Detect which cell encompasses the target text, then output its [x, y] center coordinate. 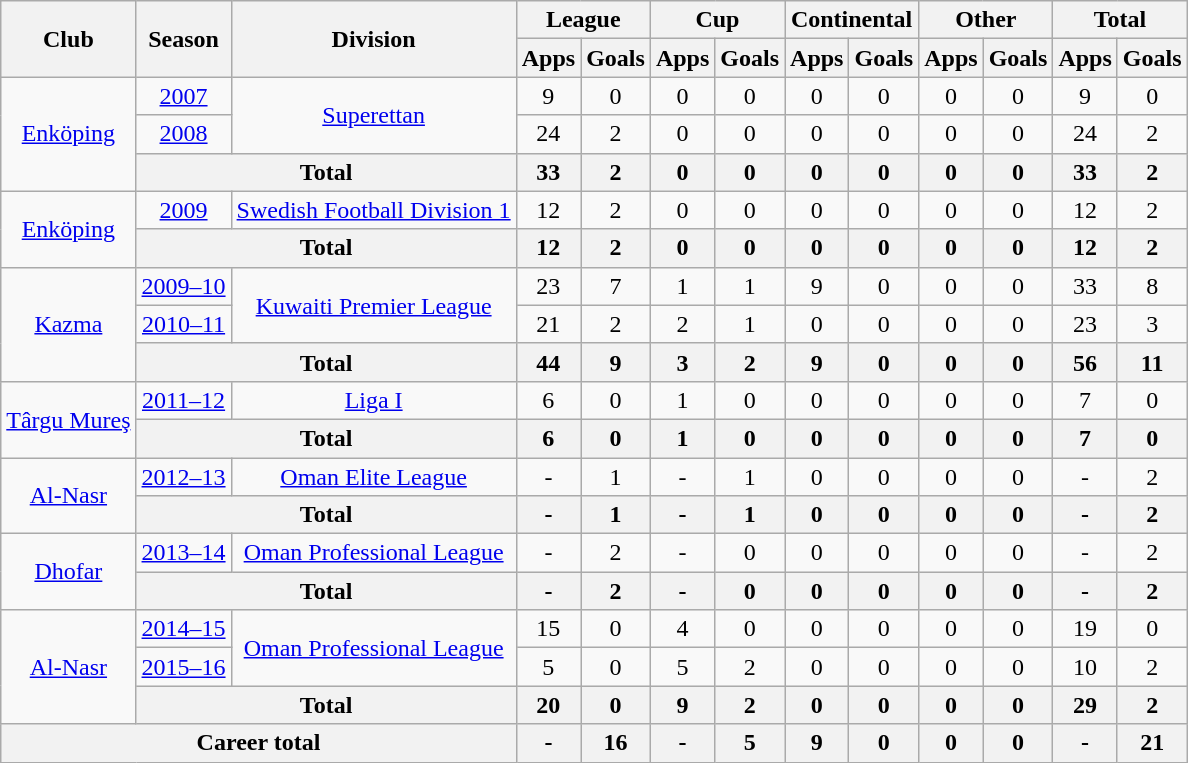
Oman Elite League [374, 477]
2011–12 [184, 400]
56 [1085, 362]
Cup [717, 20]
Kuwaiti Premier League [374, 305]
11 [1152, 362]
2009 [184, 210]
Club [68, 39]
29 [1085, 705]
2010–11 [184, 324]
2009–10 [184, 286]
League [583, 20]
Season [184, 39]
Swedish Football Division 1 [374, 210]
2007 [184, 96]
44 [548, 362]
2015–16 [184, 667]
20 [548, 705]
Liga I [374, 400]
Continental [852, 20]
Târgu Mureş [68, 419]
Division [374, 39]
Superettan [374, 115]
Kazma [68, 324]
2012–13 [184, 477]
Dhofar [68, 572]
Career total [258, 743]
4 [682, 629]
16 [616, 743]
2013–14 [184, 553]
15 [548, 629]
2014–15 [184, 629]
10 [1085, 667]
2008 [184, 134]
Other [986, 20]
19 [1085, 629]
8 [1152, 286]
